For the text-containing cell, return its midpoint in (x, y) coordinate format. 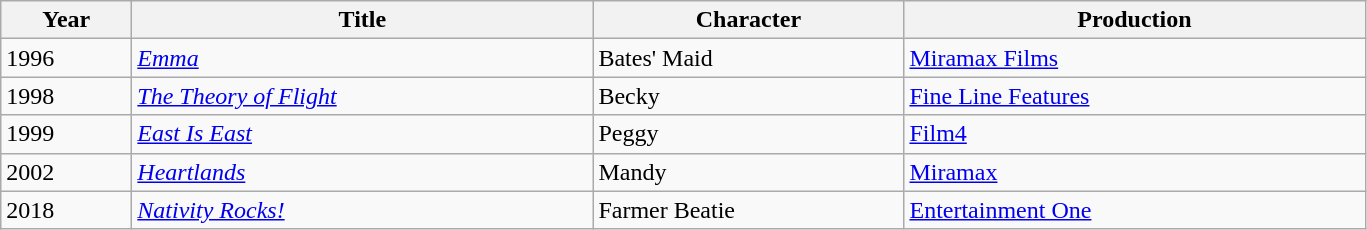
1996 (66, 58)
Character (748, 20)
Production (1134, 20)
Miramax Films (1134, 58)
Film4 (1134, 134)
Bates' Maid (748, 58)
Heartlands (362, 172)
Farmer Beatie (748, 210)
Entertainment One (1134, 210)
Mandy (748, 172)
1999 (66, 134)
East Is East (362, 134)
2018 (66, 210)
Emma (362, 58)
The Theory of Flight (362, 96)
Miramax (1134, 172)
2002 (66, 172)
Title (362, 20)
Year (66, 20)
1998 (66, 96)
Peggy (748, 134)
Fine Line Features (1134, 96)
Becky (748, 96)
Nativity Rocks! (362, 210)
